Extract the (x, y) coordinate from the center of the cell holding the provided text.  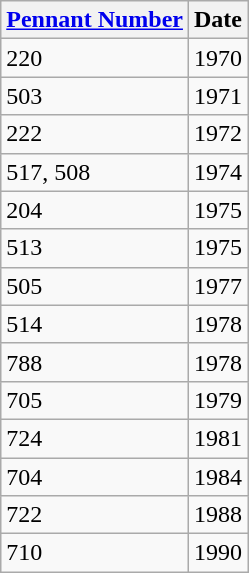
704 (95, 477)
1974 (218, 172)
503 (95, 96)
1981 (218, 438)
1979 (218, 400)
722 (95, 515)
505 (95, 286)
514 (95, 324)
1988 (218, 515)
517, 508 (95, 172)
204 (95, 210)
705 (95, 400)
1970 (218, 58)
710 (95, 553)
1990 (218, 553)
220 (95, 58)
1971 (218, 96)
1977 (218, 286)
724 (95, 438)
513 (95, 248)
1984 (218, 477)
Pennant Number (95, 20)
788 (95, 362)
222 (95, 134)
1972 (218, 134)
Date (218, 20)
